Return the (x, y) coordinate for the center point of the cell that contains the specified text.  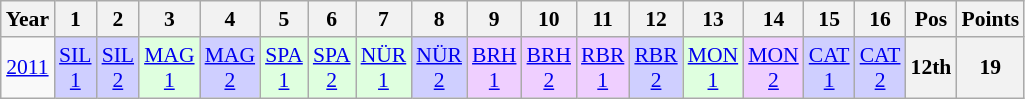
7 (384, 19)
11 (602, 19)
3 (170, 19)
9 (494, 19)
Pos (932, 19)
2 (118, 19)
15 (830, 19)
14 (774, 19)
NÜR2 (439, 68)
Points (990, 19)
10 (550, 19)
MAG2 (230, 68)
1 (76, 19)
MON2 (774, 68)
Year (28, 19)
2011 (28, 68)
MON1 (714, 68)
RBR2 (656, 68)
6 (332, 19)
5 (284, 19)
SPA2 (332, 68)
RBR1 (602, 68)
MAG1 (170, 68)
8 (439, 19)
CAT1 (830, 68)
SIL2 (118, 68)
12 (656, 19)
CAT2 (880, 68)
4 (230, 19)
BRH1 (494, 68)
NÜR1 (384, 68)
19 (990, 68)
SPA1 (284, 68)
13 (714, 19)
SIL1 (76, 68)
BRH2 (550, 68)
16 (880, 19)
12th (932, 68)
